Locate the cell with the specified text and output its (X, Y) center coordinate. 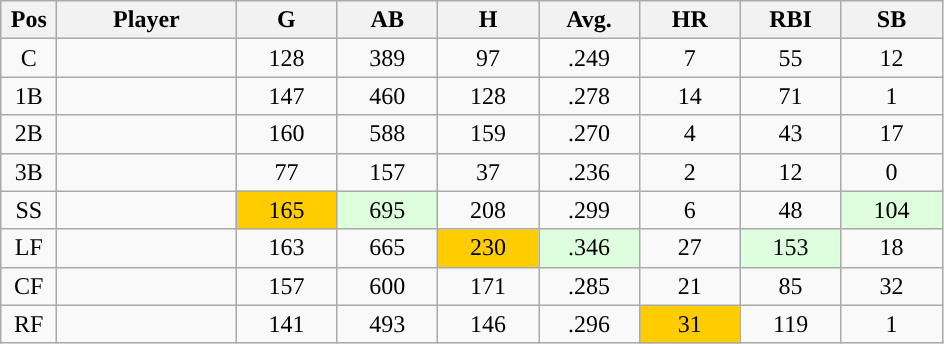
695 (388, 210)
Player (146, 20)
104 (892, 210)
389 (388, 58)
85 (790, 286)
588 (388, 134)
493 (388, 324)
14 (690, 96)
SS (29, 210)
0 (892, 172)
RF (29, 324)
146 (488, 324)
.249 (590, 58)
460 (388, 96)
LF (29, 248)
CF (29, 286)
18 (892, 248)
.285 (590, 286)
600 (388, 286)
1B (29, 96)
AB (388, 20)
Avg. (590, 20)
32 (892, 286)
27 (690, 248)
.296 (590, 324)
7 (690, 58)
208 (488, 210)
159 (488, 134)
165 (286, 210)
RBI (790, 20)
Pos (29, 20)
3B (29, 172)
55 (790, 58)
.270 (590, 134)
H (488, 20)
37 (488, 172)
230 (488, 248)
31 (690, 324)
6 (690, 210)
97 (488, 58)
2 (690, 172)
48 (790, 210)
4 (690, 134)
153 (790, 248)
77 (286, 172)
21 (690, 286)
C (29, 58)
119 (790, 324)
171 (488, 286)
160 (286, 134)
.278 (590, 96)
43 (790, 134)
71 (790, 96)
17 (892, 134)
665 (388, 248)
.299 (590, 210)
G (286, 20)
147 (286, 96)
.346 (590, 248)
HR (690, 20)
141 (286, 324)
.236 (590, 172)
163 (286, 248)
2B (29, 134)
SB (892, 20)
